From the cell containing the given text, extract its center point as [X, Y] coordinate. 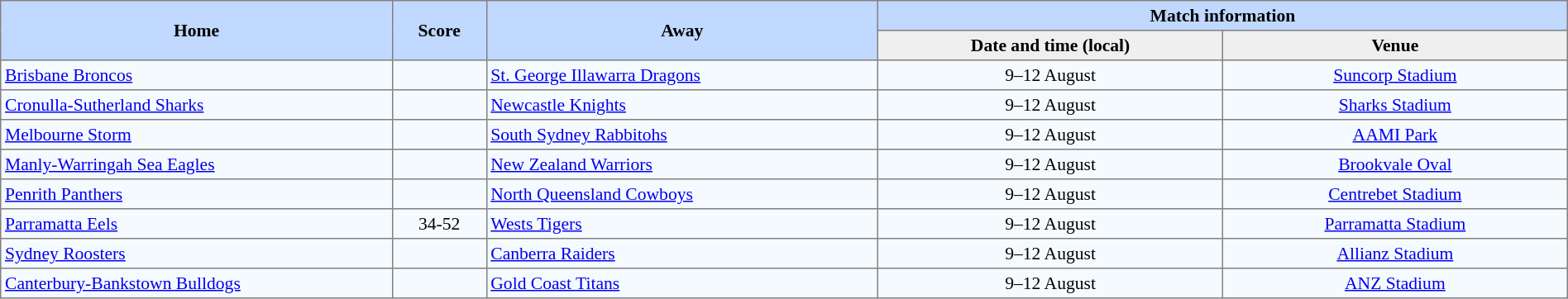
New Zealand Warriors [682, 164]
Penrith Panthers [197, 194]
Parramatta Stadium [1394, 224]
South Sydney Rabbitohs [682, 135]
Centrebet Stadium [1394, 194]
Allianz Stadium [1394, 254]
Gold Coast Titans [682, 283]
North Queensland Cowboys [682, 194]
Sydney Roosters [197, 254]
Sharks Stadium [1394, 105]
Canberra Raiders [682, 254]
Suncorp Stadium [1394, 75]
AAMI Park [1394, 135]
Brisbane Broncos [197, 75]
Away [682, 31]
Wests Tigers [682, 224]
Match information [1223, 16]
34-52 [439, 224]
Venue [1394, 45]
Brookvale Oval [1394, 164]
St. George Illawarra Dragons [682, 75]
Canterbury-Bankstown Bulldogs [197, 283]
Melbourne Storm [197, 135]
Manly-Warringah Sea Eagles [197, 164]
Date and time (local) [1050, 45]
Parramatta Eels [197, 224]
ANZ Stadium [1394, 283]
Score [439, 31]
Newcastle Knights [682, 105]
Cronulla-Sutherland Sharks [197, 105]
Home [197, 31]
